Return [x, y] of the center of cell containing provided text 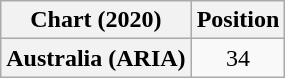
34 [238, 58]
Position [238, 20]
Australia (ARIA) [96, 58]
Chart (2020) [96, 20]
